Output the [x, y] coordinate of the center of the cell containing the given text.  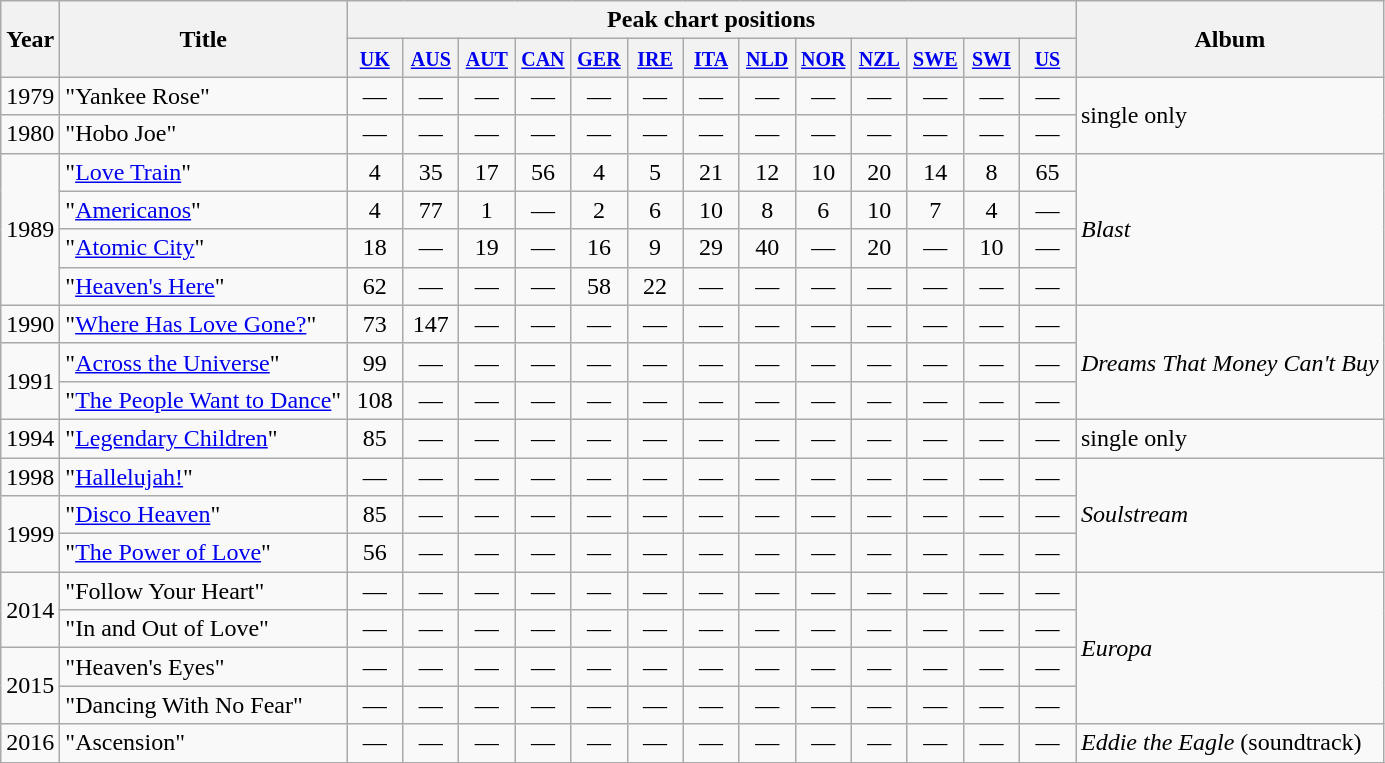
"Across the Universe" [204, 362]
12 [767, 172]
17 [487, 172]
2 [599, 210]
SWE [935, 58]
1999 [30, 534]
"Legendary Children" [204, 438]
1979 [30, 96]
99 [375, 362]
"The People Want to Dance" [204, 400]
US [1047, 58]
1980 [30, 134]
40 [767, 248]
14 [935, 172]
"Heaven's Here" [204, 286]
GER [599, 58]
62 [375, 286]
"Where Has Love Gone?" [204, 324]
NZL [879, 58]
"The Power of Love" [204, 553]
UK [375, 58]
108 [375, 400]
"Love Train" [204, 172]
73 [375, 324]
"Follow Your Heart" [204, 591]
29 [711, 248]
1989 [30, 229]
Title [204, 39]
"Disco Heaven" [204, 515]
"Hallelujah!" [204, 477]
NLD [767, 58]
"Dancing With No Fear" [204, 705]
21 [711, 172]
IRE [655, 58]
22 [655, 286]
Blast [1230, 229]
Eddie the Eagle (soundtrack) [1230, 743]
7 [935, 210]
Peak chart positions [712, 20]
"Hobo Joe" [204, 134]
Year [30, 39]
"In and Out of Love" [204, 629]
1998 [30, 477]
9 [655, 248]
"Americanos" [204, 210]
"Ascension" [204, 743]
19 [487, 248]
65 [1047, 172]
35 [431, 172]
NOR [823, 58]
AUT [487, 58]
1994 [30, 438]
58 [599, 286]
Dreams That Money Can't Buy [1230, 362]
CAN [543, 58]
Soulstream [1230, 515]
2016 [30, 743]
"Atomic City" [204, 248]
"Yankee Rose" [204, 96]
Album [1230, 39]
1991 [30, 381]
"Heaven's Eyes" [204, 667]
18 [375, 248]
77 [431, 210]
1 [487, 210]
2015 [30, 686]
5 [655, 172]
1990 [30, 324]
ITA [711, 58]
Europa [1230, 648]
147 [431, 324]
2014 [30, 610]
AUS [431, 58]
SWI [991, 58]
16 [599, 248]
